Capture the cell that displays the provided text and extract its [X, Y] central coordinate. 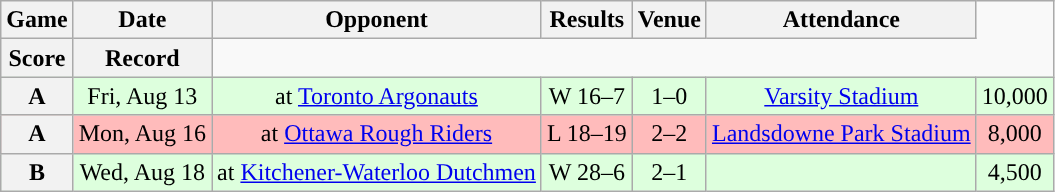
1–0 [669, 96]
at Kitchener-Waterloo Dutchmen [377, 172]
2–1 [669, 172]
2–2 [669, 134]
W 16–7 [586, 96]
Date [142, 20]
Game [37, 20]
4,500 [1014, 172]
Varsity Stadium [841, 96]
at Toronto Argonauts [377, 96]
Fri, Aug 13 [142, 96]
10,000 [1014, 96]
Record [142, 58]
B [37, 172]
L 18–19 [586, 134]
Opponent [377, 20]
Results [586, 20]
Mon, Aug 16 [142, 134]
8,000 [1014, 134]
Score [37, 58]
Venue [669, 20]
W 28–6 [586, 172]
Wed, Aug 18 [142, 172]
at Ottawa Rough Riders [377, 134]
Landsdowne Park Stadium [841, 134]
Attendance [841, 20]
